Output the (x, y) coordinate of the center of the cell containing the given text.  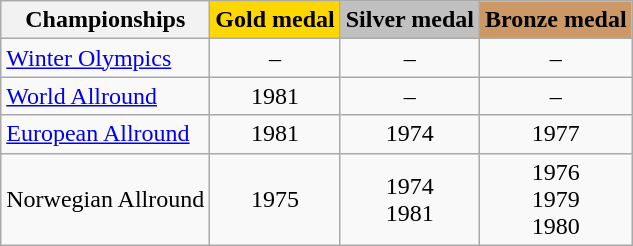
Norwegian Allround (106, 199)
World Allround (106, 96)
Silver medal (410, 20)
Winter Olympics (106, 58)
1977 (556, 134)
Bronze medal (556, 20)
1976 1979 1980 (556, 199)
Championships (106, 20)
1974 1981 (410, 199)
1975 (275, 199)
1974 (410, 134)
Gold medal (275, 20)
European Allround (106, 134)
